Provide the [X, Y] coordinate of the cell's center where the given text is located.  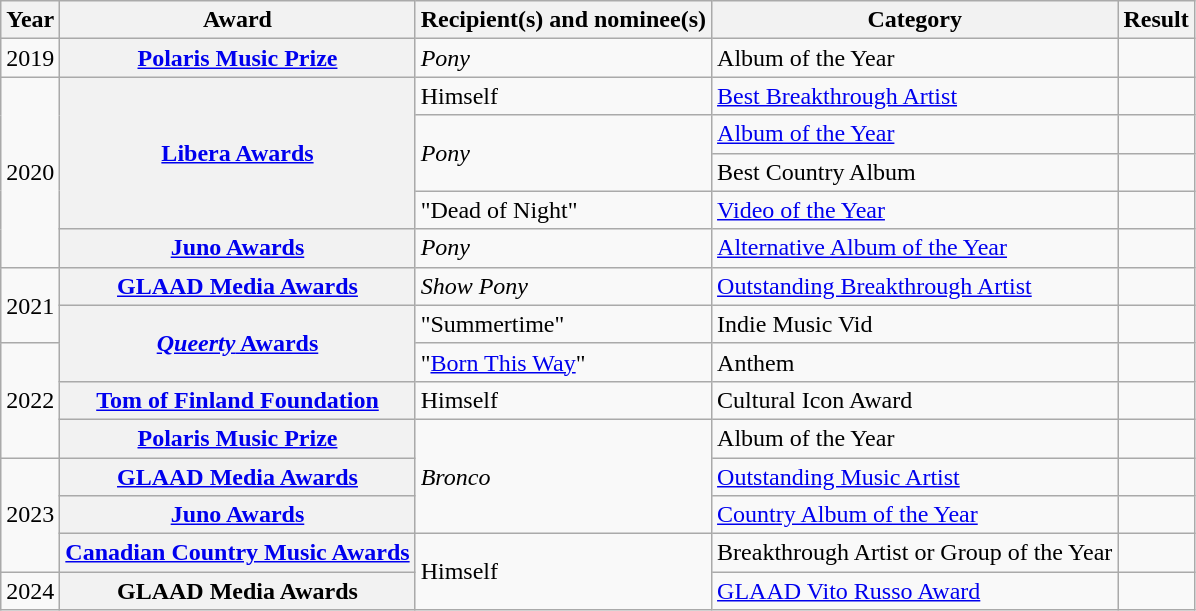
Tom of Finland Foundation [238, 400]
Alternative Album of the Year [915, 248]
Cultural Icon Award [915, 400]
Recipient(s) and nominee(s) [563, 20]
GLAAD Vito Russo Award [915, 591]
2020 [30, 172]
Canadian Country Music Awards [238, 553]
"Born This Way" [563, 362]
Year [30, 20]
2024 [30, 591]
"Dead of Night" [563, 210]
Category [915, 20]
Outstanding Breakthrough Artist [915, 286]
Bronco [563, 476]
Country Album of the Year [915, 515]
2021 [30, 305]
Best Country Album [915, 172]
2023 [30, 515]
Libera Awards [238, 153]
Award [238, 20]
2019 [30, 58]
Show Pony [563, 286]
Queerty Awards [238, 343]
Best Breakthrough Artist [915, 96]
"Summertime" [563, 324]
Result [1156, 20]
Indie Music Vid [915, 324]
2022 [30, 400]
Anthem [915, 362]
Outstanding Music Artist [915, 477]
Breakthrough Artist or Group of the Year [915, 553]
Video of the Year [915, 210]
